Return (X, Y) of the center of cell containing provided text 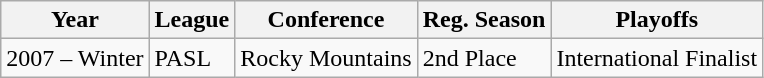
2nd Place (484, 58)
Rocky Mountains (326, 58)
Conference (326, 20)
League (192, 20)
Reg. Season (484, 20)
2007 – Winter (75, 58)
International Finalist (657, 58)
Year (75, 20)
PASL (192, 58)
Playoffs (657, 20)
